Capture the cell that displays the provided text and extract its [X, Y] central coordinate. 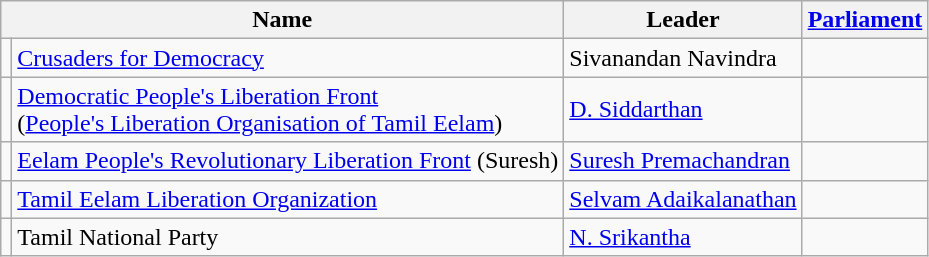
Name [282, 20]
D. Siddarthan [683, 110]
Selvam Adaikalanathan [683, 199]
Sivanandan Navindra [683, 58]
N. Srikantha [683, 237]
Leader [683, 20]
Eelam People's Revolutionary Liberation Front (Suresh) [288, 161]
Tamil Eelam Liberation Organization [288, 199]
Democratic People's Liberation Front(People's Liberation Organisation of Tamil Eelam) [288, 110]
Tamil National Party [288, 237]
Suresh Premachandran [683, 161]
Crusaders for Democracy [288, 58]
Parliament [865, 20]
